Locate the cell with the specified text and output its (x, y) center coordinate. 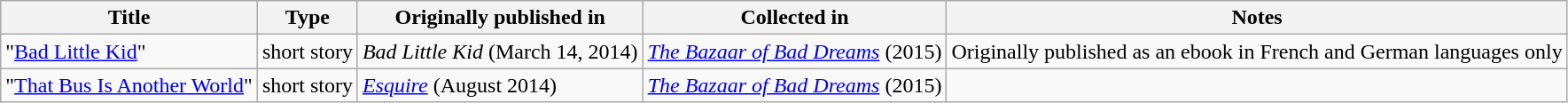
Title (129, 18)
Notes (1257, 18)
Collected in (794, 18)
"That Bus Is Another World" (129, 85)
Type (307, 18)
Originally published as an ebook in French and German languages only (1257, 51)
Esquire (August 2014) (500, 85)
Originally published in (500, 18)
Bad Little Kid (March 14, 2014) (500, 51)
"Bad Little Kid" (129, 51)
